Return the (X, Y) coordinate for the center point of the cell that contains the specified text.  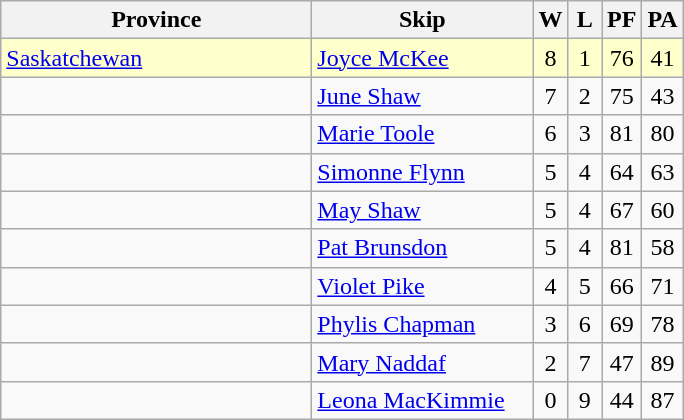
9 (585, 400)
64 (622, 172)
Simonne Flynn (422, 172)
Phylis Chapman (422, 324)
66 (622, 286)
47 (622, 362)
67 (622, 210)
80 (662, 134)
Leona MacKimmie (422, 400)
Province (156, 20)
Joyce McKee (422, 58)
71 (662, 286)
W (550, 20)
8 (550, 58)
Skip (422, 20)
44 (622, 400)
1 (585, 58)
87 (662, 400)
PF (622, 20)
63 (662, 172)
Saskatchewan (156, 58)
76 (622, 58)
May Shaw (422, 210)
Marie Toole (422, 134)
L (585, 20)
PA (662, 20)
58 (662, 248)
78 (662, 324)
75 (622, 96)
89 (662, 362)
69 (622, 324)
60 (662, 210)
0 (550, 400)
43 (662, 96)
41 (662, 58)
Mary Naddaf (422, 362)
Violet Pike (422, 286)
Pat Brunsdon (422, 248)
June Shaw (422, 96)
